Extract the (x, y) coordinate from the center of the cell holding the provided text.  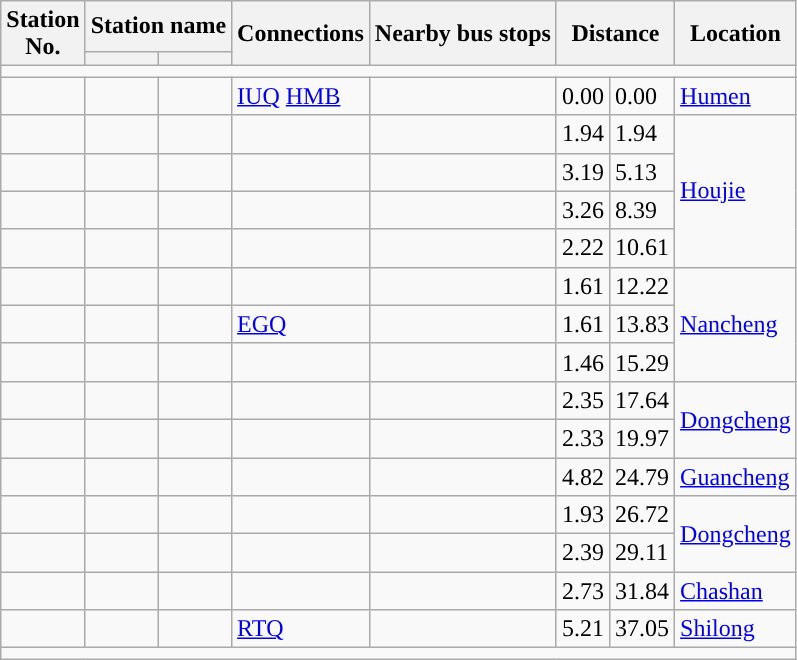
4.82 (582, 477)
10.61 (642, 248)
2.22 (582, 248)
19.97 (642, 438)
1.93 (582, 515)
31.84 (642, 591)
8.39 (642, 210)
IUQ HMB (301, 96)
5.13 (642, 172)
12.22 (642, 286)
5.21 (582, 629)
Guancheng (736, 477)
EGQ (301, 324)
3.19 (582, 172)
26.72 (642, 515)
17.64 (642, 400)
2.73 (582, 591)
StationNo. (43, 34)
3.26 (582, 210)
2.39 (582, 553)
Nearby bus stops (462, 34)
2.35 (582, 400)
13.83 (642, 324)
Station name (158, 26)
Humen (736, 96)
1.46 (582, 362)
Houjie (736, 191)
RTQ (301, 629)
15.29 (642, 362)
Distance (615, 34)
2.33 (582, 438)
Connections (301, 34)
Shilong (736, 629)
Location (736, 34)
Nancheng (736, 324)
Chashan (736, 591)
29.11 (642, 553)
24.79 (642, 477)
37.05 (642, 629)
